Return [X, Y] of the center of cell containing provided text 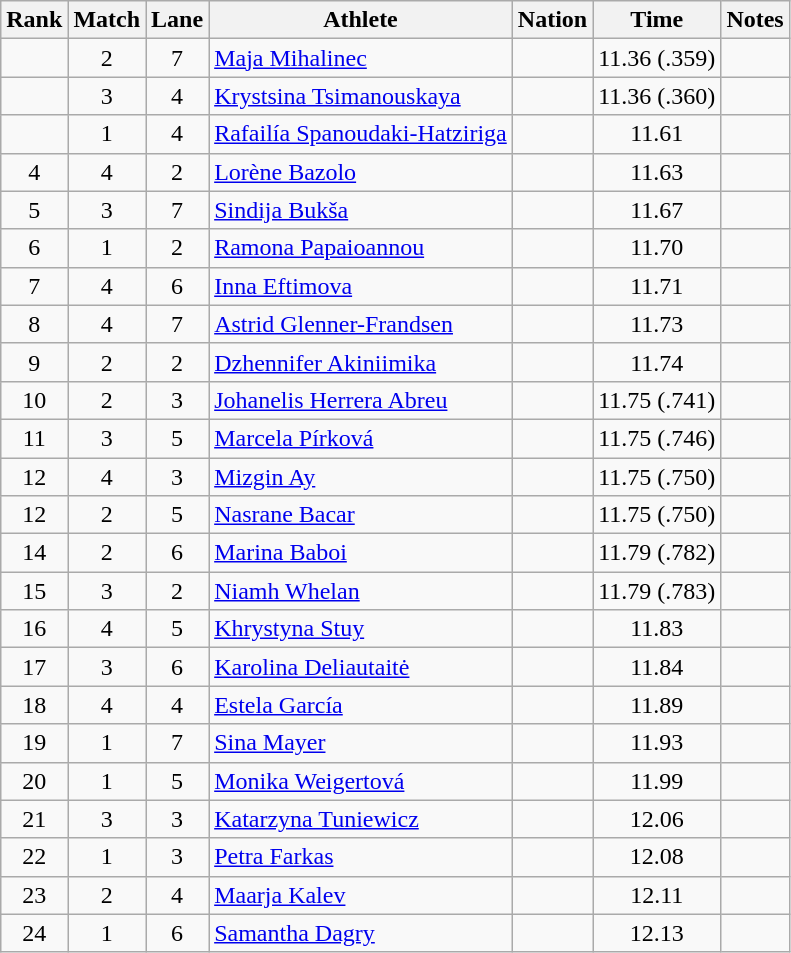
Khrystyna Stuy [361, 629]
12.06 [657, 819]
Rafailía Spanoudaki-Hatziriga [361, 134]
23 [34, 895]
Monika Weigertová [361, 781]
Inna Eftimova [361, 286]
11.36 (.359) [657, 58]
Astrid Glenner-Frandsen [361, 324]
11.93 [657, 743]
11.84 [657, 667]
Nation [552, 20]
11.36 (.360) [657, 96]
11.99 [657, 781]
15 [34, 591]
Notes [755, 20]
21 [34, 819]
12.11 [657, 895]
Athlete [361, 20]
14 [34, 553]
Match [107, 20]
16 [34, 629]
11.79 (.783) [657, 591]
Mizgin Ay [361, 477]
Time [657, 20]
Dzhennifer Akiniimika [361, 362]
Maja Mihalinec [361, 58]
11.83 [657, 629]
Katarzyna Tuniewicz [361, 819]
11.63 [657, 172]
Marcela Pírková [361, 438]
11.73 [657, 324]
Johanelis Herrera Abreu [361, 400]
11.75 (.746) [657, 438]
20 [34, 781]
Rank [34, 20]
11.74 [657, 362]
11.79 (.782) [657, 553]
18 [34, 705]
11.70 [657, 248]
Marina Baboi [361, 553]
Nasrane Bacar [361, 515]
17 [34, 667]
Lane [178, 20]
10 [34, 400]
11.89 [657, 705]
11.61 [657, 134]
11.71 [657, 286]
Krystsina Tsimanouskaya [361, 96]
Lorène Bazolo [361, 172]
9 [34, 362]
24 [34, 933]
12.13 [657, 933]
Maarja Kalev [361, 895]
8 [34, 324]
22 [34, 857]
Samantha Dagry [361, 933]
11.67 [657, 210]
12.08 [657, 857]
Ramona Papaioannou [361, 248]
11 [34, 438]
19 [34, 743]
Estela García [361, 705]
11.75 (.741) [657, 400]
Petra Farkas [361, 857]
Karolina Deliautaitė [361, 667]
Niamh Whelan [361, 591]
Sindija Bukša [361, 210]
Sina Mayer [361, 743]
